Identify which cell holds the provided text, then report its [X, Y] central coordinate. 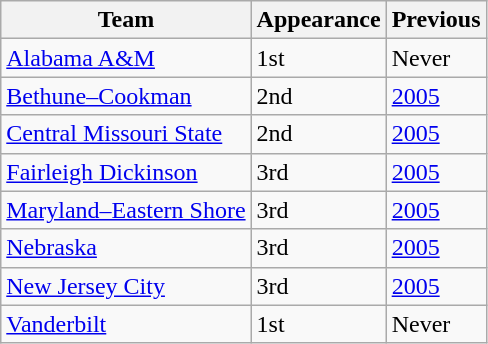
Central Missouri State [126, 134]
Alabama A&M [126, 58]
Bethune–Cookman [126, 96]
Appearance [318, 20]
Vanderbilt [126, 324]
Maryland–Eastern Shore [126, 210]
Nebraska [126, 248]
New Jersey City [126, 286]
Team [126, 20]
Fairleigh Dickinson [126, 172]
Previous [436, 20]
